Determine the [X, Y] coordinate at the center of the cell enclosing the given text.  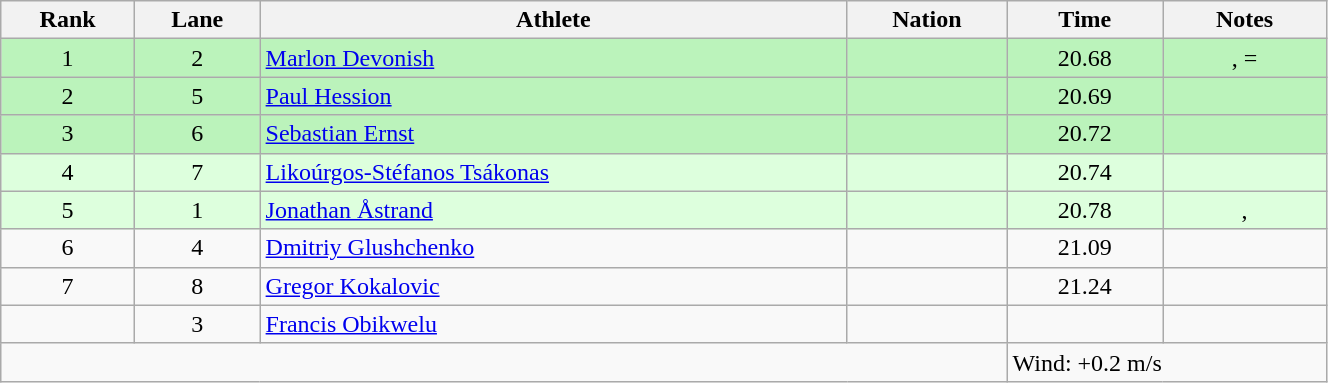
Gregor Kokalovic [554, 286]
20.69 [1085, 96]
20.72 [1085, 134]
, [1245, 210]
21.24 [1085, 286]
Paul Hession [554, 96]
Dmitriy Glushchenko [554, 248]
Rank [68, 20]
Lane [197, 20]
Francis Obikwelu [554, 324]
Marlon Devonish [554, 58]
21.09 [1085, 248]
Athlete [554, 20]
Sebastian Ernst [554, 134]
Jonathan Åstrand [554, 210]
Notes [1245, 20]
Nation [927, 20]
Time [1085, 20]
8 [197, 286]
Wind: +0.2 m/s [1166, 362]
20.74 [1085, 172]
20.68 [1085, 58]
Likoúrgos-Stéfanos Tsákonas [554, 172]
, = [1245, 58]
20.78 [1085, 210]
